Pinpoint the cell where the given text exists, returning its (x, y) midpoint coordinate. 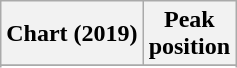
Chart (2019) (72, 34)
Peak position (189, 34)
